Pinpoint the cell where the given text exists, returning its [X, Y] midpoint coordinate. 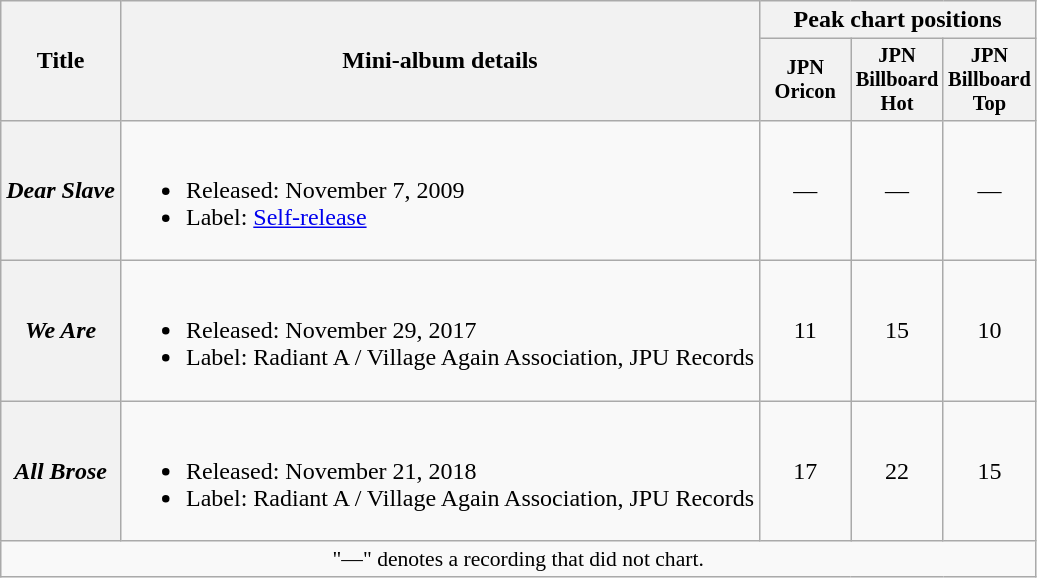
17 [806, 471]
11 [806, 331]
Mini-album details [440, 61]
Dear Slave [61, 190]
We Are [61, 331]
Peak chart positions [898, 20]
Released: November 29, 2017Label: Radiant A / Village Again Association, JPU Records [440, 331]
All Brose [61, 471]
Released: November 21, 2018Label: Radiant A / Village Again Association, JPU Records [440, 471]
10 [989, 331]
JPNBillboardHot [897, 80]
JPNBillboardTop [989, 80]
Released: November 7, 2009Label: Self-release [440, 190]
Title [61, 61]
JPNOricon [806, 80]
22 [897, 471]
"—" denotes a recording that did not chart. [518, 559]
